From the cell containing the given text, extract its center point as [X, Y] coordinate. 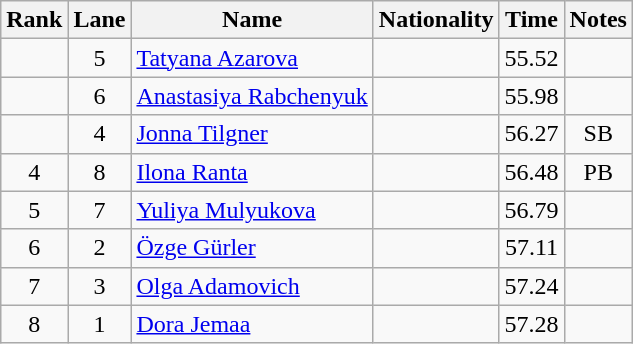
Dora Jemaa [252, 324]
Nationality [436, 20]
Name [252, 20]
PB [598, 172]
1 [100, 324]
Jonna Tilgner [252, 134]
55.98 [532, 96]
56.48 [532, 172]
2 [100, 248]
56.79 [532, 210]
Lane [100, 20]
Ilona Ranta [252, 172]
Olga Adamovich [252, 286]
3 [100, 286]
55.52 [532, 58]
Anastasiya Rabchenyuk [252, 96]
Time [532, 20]
Notes [598, 20]
57.24 [532, 286]
56.27 [532, 134]
Rank [34, 20]
Yuliya Mulyukova [252, 210]
57.11 [532, 248]
Özge Gürler [252, 248]
57.28 [532, 324]
Tatyana Azarova [252, 58]
SB [598, 134]
